Determine the [X, Y] coordinate at the center of the cell enclosing the given text.  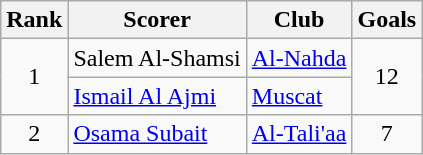
Al-Nahda [299, 58]
2 [34, 134]
1 [34, 77]
12 [387, 77]
Rank [34, 20]
Muscat [299, 96]
Ismail Al Ajmi [157, 96]
Salem Al-Shamsi [157, 58]
7 [387, 134]
Goals [387, 20]
Scorer [157, 20]
Club [299, 20]
Al-Tali'aa [299, 134]
Osama Subait [157, 134]
